Find where the given text appears and provide that cell's center as [X, Y] coordinate. 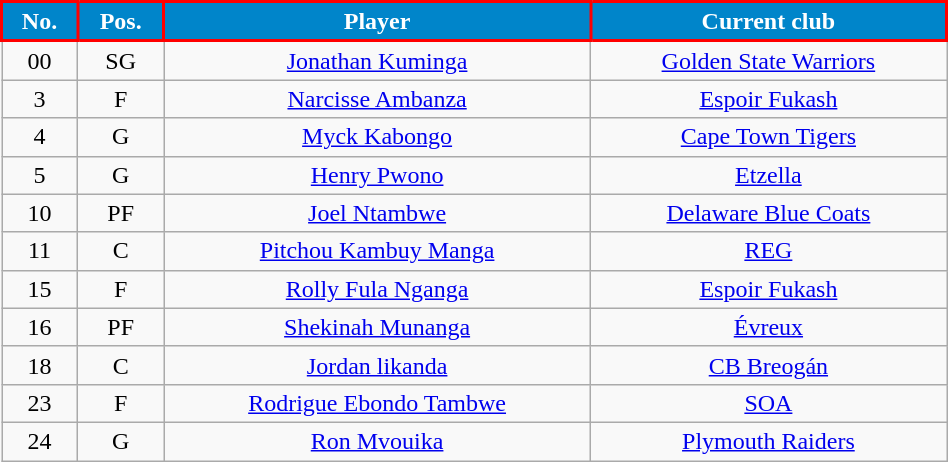
Current club [768, 22]
REG [768, 251]
10 [40, 213]
Pos. [120, 22]
SG [120, 60]
No. [40, 22]
Rodrigue Ebondo Tambwe [377, 403]
Myck Kabongo [377, 137]
Jordan likanda [377, 365]
Etzella [768, 175]
Jonathan Kuminga [377, 60]
Delaware Blue Coats [768, 213]
15 [40, 289]
Golden State Warriors [768, 60]
Joel Ntambwe [377, 213]
Évreux [768, 327]
18 [40, 365]
CB Breogán [768, 365]
5 [40, 175]
3 [40, 99]
Ron Mvouika [377, 441]
Player [377, 22]
Plymouth Raiders [768, 441]
11 [40, 251]
Shekinah Munanga [377, 327]
23 [40, 403]
SOA [768, 403]
16 [40, 327]
24 [40, 441]
Pitchou Kambuy Manga [377, 251]
00 [40, 60]
Narcisse Ambanza [377, 99]
Henry Pwono [377, 175]
Cape Town Tigers [768, 137]
Rolly Fula Nganga [377, 289]
4 [40, 137]
